Scan for the cell matching the given text and deliver its (X, Y) coordinate at center. 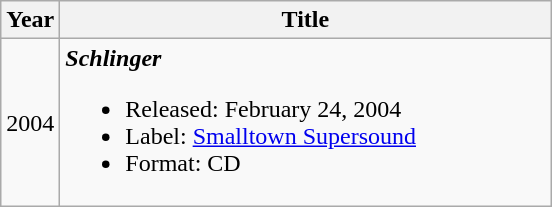
Year (30, 20)
Title (306, 20)
SchlingerReleased: February 24, 2004Label: Smalltown Supersound Format: CD (306, 122)
2004 (30, 122)
